Return the (x, y) coordinate for the center point of the cell that contains the specified text.  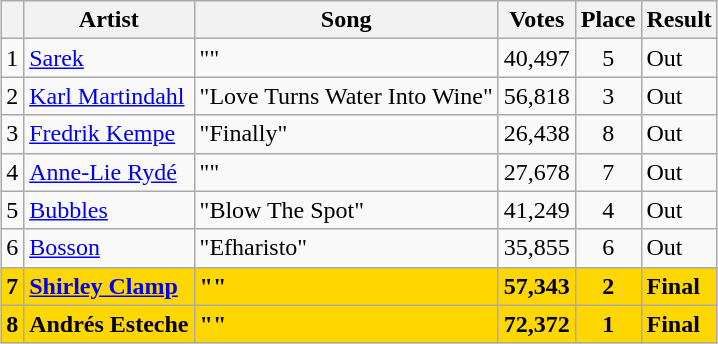
Fredrik Kempe (109, 134)
Bubbles (109, 210)
41,249 (536, 210)
40,497 (536, 58)
Andrés Esteche (109, 324)
57,343 (536, 286)
Bosson (109, 248)
56,818 (536, 96)
Votes (536, 20)
Song (346, 20)
Artist (109, 20)
"Finally" (346, 134)
"Efharisto" (346, 248)
"Love Turns Water Into Wine" (346, 96)
Place (608, 20)
26,438 (536, 134)
"Blow The Spot" (346, 210)
Shirley Clamp (109, 286)
Anne-Lie Rydé (109, 172)
72,372 (536, 324)
27,678 (536, 172)
35,855 (536, 248)
Sarek (109, 58)
Karl Martindahl (109, 96)
Result (679, 20)
